Identify which cell holds the provided text, then report its [x, y] central coordinate. 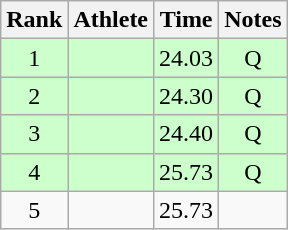
5 [34, 210]
24.30 [186, 96]
Athlete [111, 20]
24.03 [186, 58]
4 [34, 172]
Notes [253, 20]
3 [34, 134]
2 [34, 96]
1 [34, 58]
Time [186, 20]
Rank [34, 20]
24.40 [186, 134]
